Extract the (x, y) coordinate from the center of the cell holding the provided text.  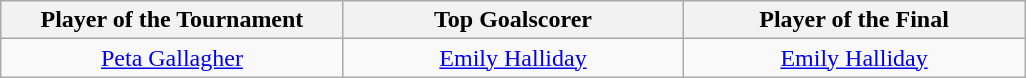
Top Goalscorer (512, 20)
Player of the Final (854, 20)
Player of the Tournament (172, 20)
Peta Gallagher (172, 58)
